Return the (X, Y) coordinate for the center point of the cell that contains the specified text.  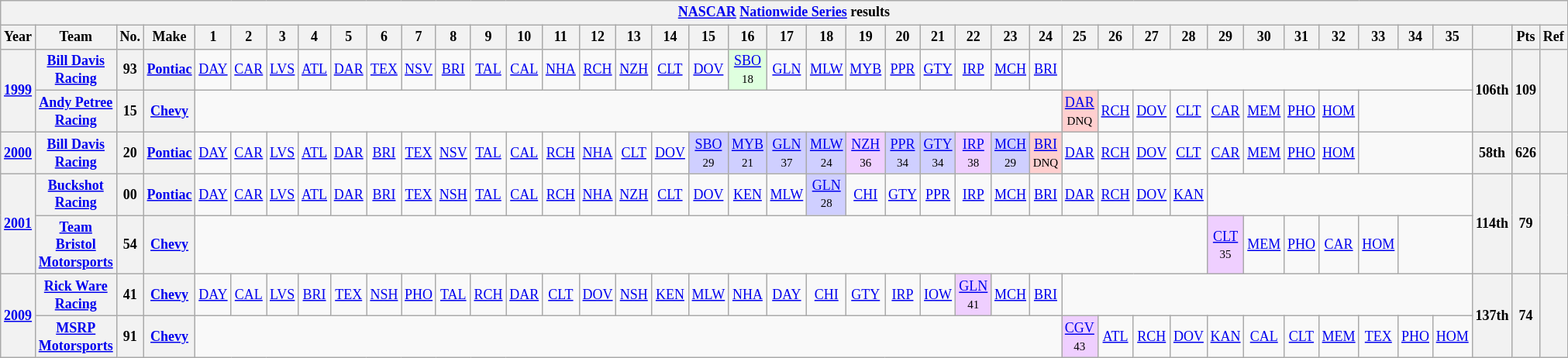
41 (130, 295)
2009 (19, 316)
NZH36 (866, 153)
13 (634, 37)
23 (1011, 37)
74 (1526, 316)
SBO29 (708, 153)
54 (130, 245)
5 (349, 37)
17 (786, 37)
27 (1152, 37)
Pts (1526, 37)
GLN41 (974, 295)
33 (1378, 37)
1 (213, 37)
30 (1264, 37)
No. (130, 37)
109 (1526, 90)
137th (1492, 316)
91 (130, 337)
22 (974, 37)
Rick Ware Racing (76, 295)
Team (76, 37)
24 (1045, 37)
18 (826, 37)
12 (598, 37)
21 (938, 37)
Make (169, 37)
7 (419, 37)
28 (1189, 37)
26 (1115, 37)
2000 (19, 153)
32 (1339, 37)
3 (282, 37)
GLN (786, 70)
BRIDNQ (1045, 153)
PPR34 (903, 153)
58th (1492, 153)
SBO18 (748, 70)
MYB (866, 70)
GTY34 (938, 153)
GLN37 (786, 153)
9 (488, 37)
Ref (1553, 37)
93 (130, 70)
114th (1492, 224)
16 (748, 37)
14 (670, 37)
29 (1225, 37)
31 (1302, 37)
Andy Petree Racing (76, 112)
00 (130, 194)
MSRP Motorsports (76, 337)
1999 (19, 90)
79 (1526, 224)
Team Bristol Motorsports (76, 245)
MYB21 (748, 153)
8 (453, 37)
34 (1415, 37)
25 (1080, 37)
IOW (938, 295)
CGV43 (1080, 337)
10 (524, 37)
35 (1453, 37)
GLN28 (826, 194)
Buckshot Racing (76, 194)
NASCAR Nationwide Series results (784, 12)
626 (1526, 153)
11 (561, 37)
19 (866, 37)
106th (1492, 90)
MCH29 (1011, 153)
2001 (19, 224)
Year (19, 37)
4 (315, 37)
DARDNQ (1080, 112)
IRP38 (974, 153)
2 (249, 37)
CLT35 (1225, 245)
MLW24 (826, 153)
6 (384, 37)
